Locate the cell with the specified text and output its (x, y) center coordinate. 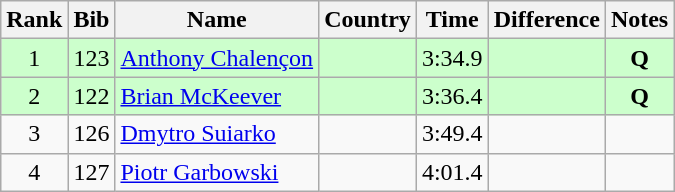
2 (34, 96)
Dmytro Suiarko (217, 134)
4 (34, 172)
Difference (546, 20)
Time (452, 20)
Anthony Chalençon (217, 58)
3:34.9 (452, 58)
Brian McKeever (217, 96)
3 (34, 134)
3:36.4 (452, 96)
Country (368, 20)
Notes (639, 20)
3:49.4 (452, 134)
4:01.4 (452, 172)
123 (92, 58)
Name (217, 20)
1 (34, 58)
126 (92, 134)
122 (92, 96)
Bib (92, 20)
Piotr Garbowski (217, 172)
Rank (34, 20)
127 (92, 172)
